Scan for the cell matching the given text and deliver its (x, y) coordinate at center. 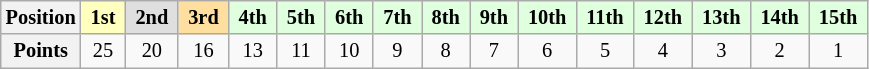
9 (397, 51)
6th (349, 17)
10th (547, 17)
14th (779, 17)
Points (41, 51)
2nd (152, 17)
15th (838, 17)
6 (547, 51)
3 (721, 51)
8 (446, 51)
20 (152, 51)
5 (604, 51)
7 (494, 51)
9th (494, 17)
1st (104, 17)
25 (104, 51)
13th (721, 17)
4 (663, 51)
7th (397, 17)
1 (838, 51)
2 (779, 51)
11th (604, 17)
Position (41, 17)
16 (203, 51)
5th (301, 17)
8th (446, 17)
13 (253, 51)
12th (663, 17)
10 (349, 51)
4th (253, 17)
3rd (203, 17)
11 (301, 51)
